Scan for the cell matching the given text and deliver its [X, Y] coordinate at center. 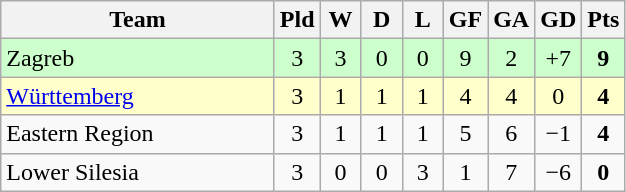
−6 [558, 172]
W [340, 20]
Eastern Region [138, 134]
2 [512, 58]
Team [138, 20]
D [382, 20]
6 [512, 134]
Pld [297, 20]
+7 [558, 58]
Württemberg [138, 96]
−1 [558, 134]
Lower Silesia [138, 172]
5 [465, 134]
L [422, 20]
7 [512, 172]
Zagreb [138, 58]
GF [465, 20]
GA [512, 20]
Pts [604, 20]
GD [558, 20]
